Output the [X, Y] coordinate of the center of the cell containing the given text.  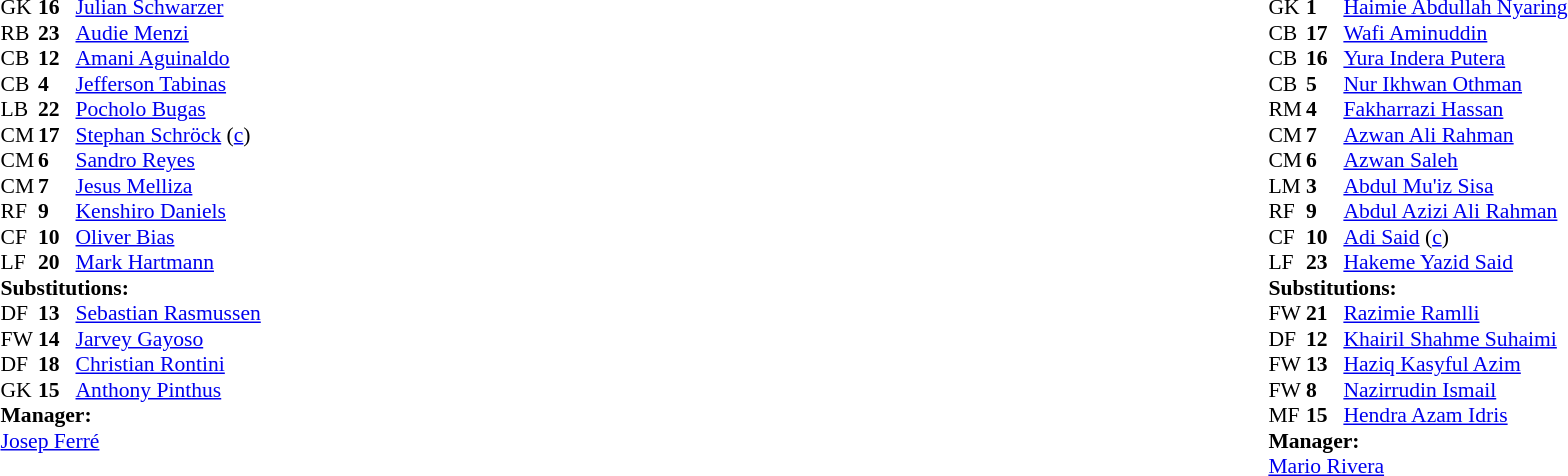
Razimie Ramlli [1455, 313]
5 [1325, 84]
Nur Ikhwan Othman [1455, 84]
Jesus Melliza [168, 186]
Josep Ferré [130, 441]
16 [1325, 59]
Abdul Azizi Ali Rahman [1455, 211]
RM [1287, 109]
LM [1287, 186]
Stephan Schröck (c) [168, 135]
Haziq Kasyful Azim [1455, 365]
Sandro Reyes [168, 161]
MF [1287, 415]
Christian Rontini [168, 365]
Nazirrudin Ismail [1455, 390]
Hendra Azam Idris [1455, 415]
Jefferson Tabinas [168, 84]
18 [57, 365]
Jarvey Gayoso [168, 339]
21 [1325, 313]
3 [1325, 186]
Oliver Bias [168, 237]
20 [57, 263]
Adi Said (c) [1455, 237]
Yura Indera Putera [1455, 59]
22 [57, 109]
Anthony Pinthus [168, 390]
Abdul Mu'iz Sisa [1455, 186]
Khairil Shahme Suhaimi [1455, 339]
Sebastian Rasmussen [168, 313]
Fakharrazi Hassan [1455, 109]
14 [57, 339]
Azwan Ali Rahman [1455, 135]
Mark Hartmann [168, 263]
Wafi Aminuddin [1455, 33]
Kenshiro Daniels [168, 211]
Amani Aguinaldo [168, 59]
RB [19, 33]
8 [1325, 390]
Azwan Saleh [1455, 161]
Pocholo Bugas [168, 109]
Hakeme Yazid Said [1455, 263]
Audie Menzi [168, 33]
GK [19, 390]
LB [19, 109]
